Pinpoint the cell where the given text exists, returning its (x, y) midpoint coordinate. 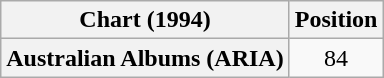
Chart (1994) (145, 20)
Australian Albums (ARIA) (145, 58)
Position (336, 20)
84 (336, 58)
